Pinpoint the cell where the given text exists, returning its (X, Y) midpoint coordinate. 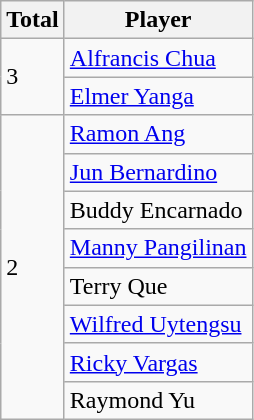
Alfrancis Chua (158, 58)
2 (33, 267)
3 (33, 77)
Wilfred Uytengsu (158, 324)
Buddy Encarnado (158, 210)
Manny Pangilinan (158, 248)
Ricky Vargas (158, 362)
Raymond Yu (158, 400)
Elmer Yanga (158, 96)
Terry Que (158, 286)
Ramon Ang (158, 134)
Player (158, 20)
Jun Bernardino (158, 172)
Total (33, 20)
